Determine the [X, Y] coordinate at the center of the cell enclosing the given text.  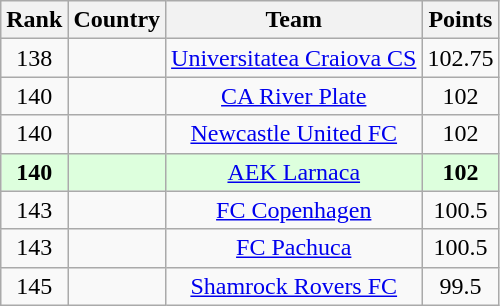
FC Copenhagen [294, 210]
138 [34, 58]
Newcastle United FC [294, 134]
FC Pachuca [294, 248]
Shamrock Rovers FC [294, 286]
Rank [34, 20]
AEK Larnaca [294, 172]
Team [294, 20]
CA River Plate [294, 96]
Points [460, 20]
99.5 [460, 286]
102.75 [460, 58]
Country [117, 20]
Universitatea Craiova CS [294, 58]
145 [34, 286]
